Locate the cell with the specified text and output its (x, y) center coordinate. 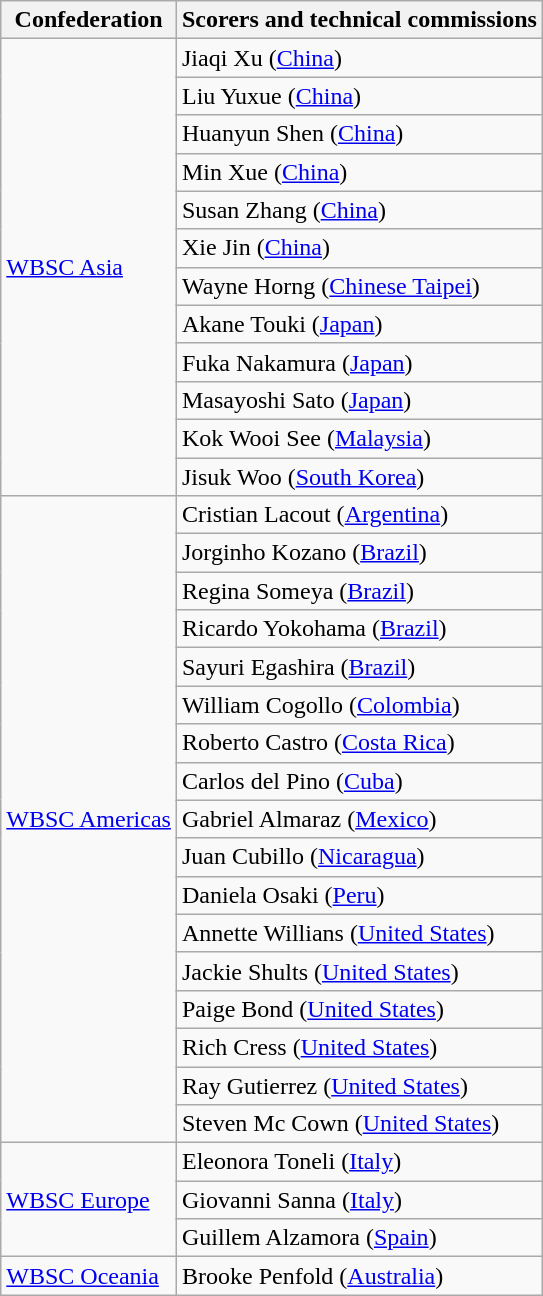
Susan Zhang (China) (359, 210)
Giovanni Sanna (Italy) (359, 1200)
Rich Cress (United States) (359, 1047)
Juan Cubillo (Nicaragua) (359, 857)
Jiaqi Xu (China) (359, 58)
Ricardo Yokohama (Brazil) (359, 629)
Regina Someya (Brazil) (359, 591)
Sayuri Egashira (Brazil) (359, 667)
Steven Mc Cown (United States) (359, 1124)
Annette Willians (United States) (359, 933)
Min Xue (China) (359, 172)
Gabriel Almaraz (Mexico) (359, 819)
Xie Jin (China) (359, 248)
Paige Bond (United States) (359, 1009)
WBSC Oceania (89, 1276)
WBSC Asia (89, 268)
Cristian Lacout (Argentina) (359, 515)
Masayoshi Sato (Japan) (359, 400)
Fuka Nakamura (Japan) (359, 362)
Kok Wooi See (Malaysia) (359, 438)
Wayne Horng (Chinese Taipei) (359, 286)
William Cogollo (Colombia) (359, 705)
WBSC Europe (89, 1200)
Brooke Penfold (Australia) (359, 1276)
Roberto Castro (Costa Rica) (359, 743)
Eleonora Toneli (Italy) (359, 1162)
Jorginho Kozano (Brazil) (359, 553)
Jackie Shults (United States) (359, 971)
Daniela Osaki (Peru) (359, 895)
Guillem Alzamora (Spain) (359, 1238)
WBSC Americas (89, 820)
Scorers and technical commissions (359, 20)
Akane Touki (Japan) (359, 324)
Ray Gutierrez (United States) (359, 1085)
Carlos del Pino (Cuba) (359, 781)
Huanyun Shen (China) (359, 134)
Confederation (89, 20)
Jisuk Woo (South Korea) (359, 477)
Liu Yuxue (China) (359, 96)
